Output the [x, y] coordinate of the center of the cell containing the given text.  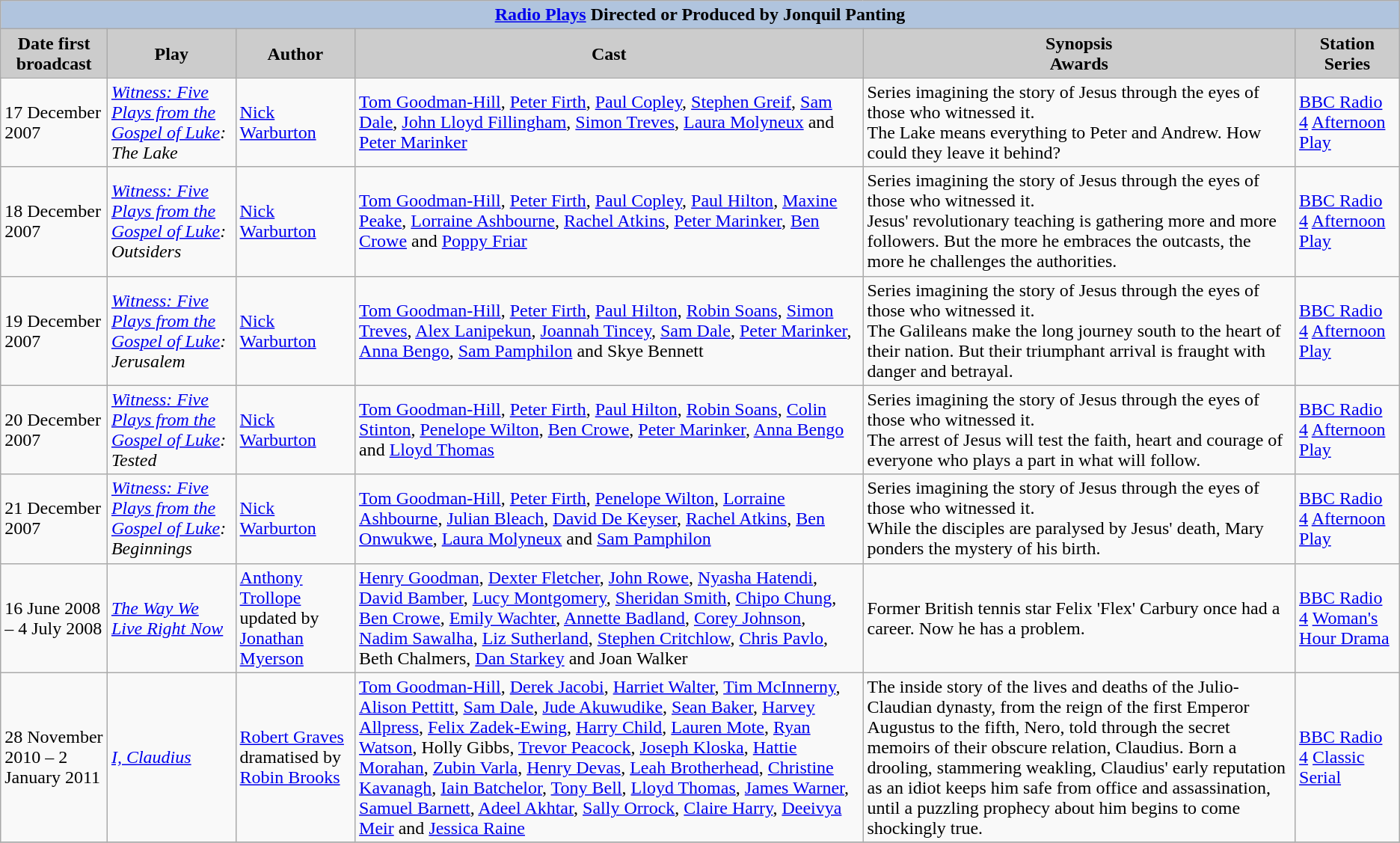
BBC Radio 4 Classic Serial [1348, 757]
Play [171, 54]
Radio Plays Directed or Produced by Jonquil Panting [700, 15]
Tom Goodman-Hill, Peter Firth, Paul Hilton, Robin Soans, Colin Stinton, Penelope Wilton, Ben Crowe, Peter Marinker, Anna Bengo and Lloyd Thomas [609, 429]
20 December 2007 [54, 429]
Witness: Five Plays from the Gospel of Luke: Tested [171, 429]
Tom Goodman-Hill, Peter Firth, Paul Copley, Stephen Greif, Sam Dale, John Lloyd Fillingham, Simon Treves, Laura Molyneux and Peter Marinker [609, 123]
Witness: Five Plays from the Gospel of Luke: Outsiders [171, 221]
18 December 2007 [54, 221]
I, Claudius [171, 757]
Witness: Five Plays from the Gospel of Luke: The Lake [171, 123]
Anthony Trollope updated by Jonathan Myerson [295, 618]
17 December 2007 [54, 123]
BBC Radio 4 Woman's Hour Drama [1348, 618]
Witness: Five Plays from the Gospel of Luke: Jerusalem [171, 331]
Former British tennis star Felix 'Flex' Carbury once had a career. Now he has a problem. [1079, 618]
Date first broadcast [54, 54]
16 June 2008 – 4 July 2008 [54, 618]
28 November 2010 – 2 January 2011 [54, 757]
StationSeries [1348, 54]
Witness: Five Plays from the Gospel of Luke: Beginnings [171, 519]
The Way We Live Right Now [171, 618]
Tom Goodman-Hill, Peter Firth, Paul Copley, Paul Hilton, Maxine Peake, Lorraine Ashbourne, Rachel Atkins, Peter Marinker, Ben Crowe and Poppy Friar [609, 221]
Author [295, 54]
Cast [609, 54]
SynopsisAwards [1079, 54]
19 December 2007 [54, 331]
Robert Graves dramatised by Robin Brooks [295, 757]
21 December 2007 [54, 519]
